Pinpoint the cell where the given text exists, returning its [x, y] midpoint coordinate. 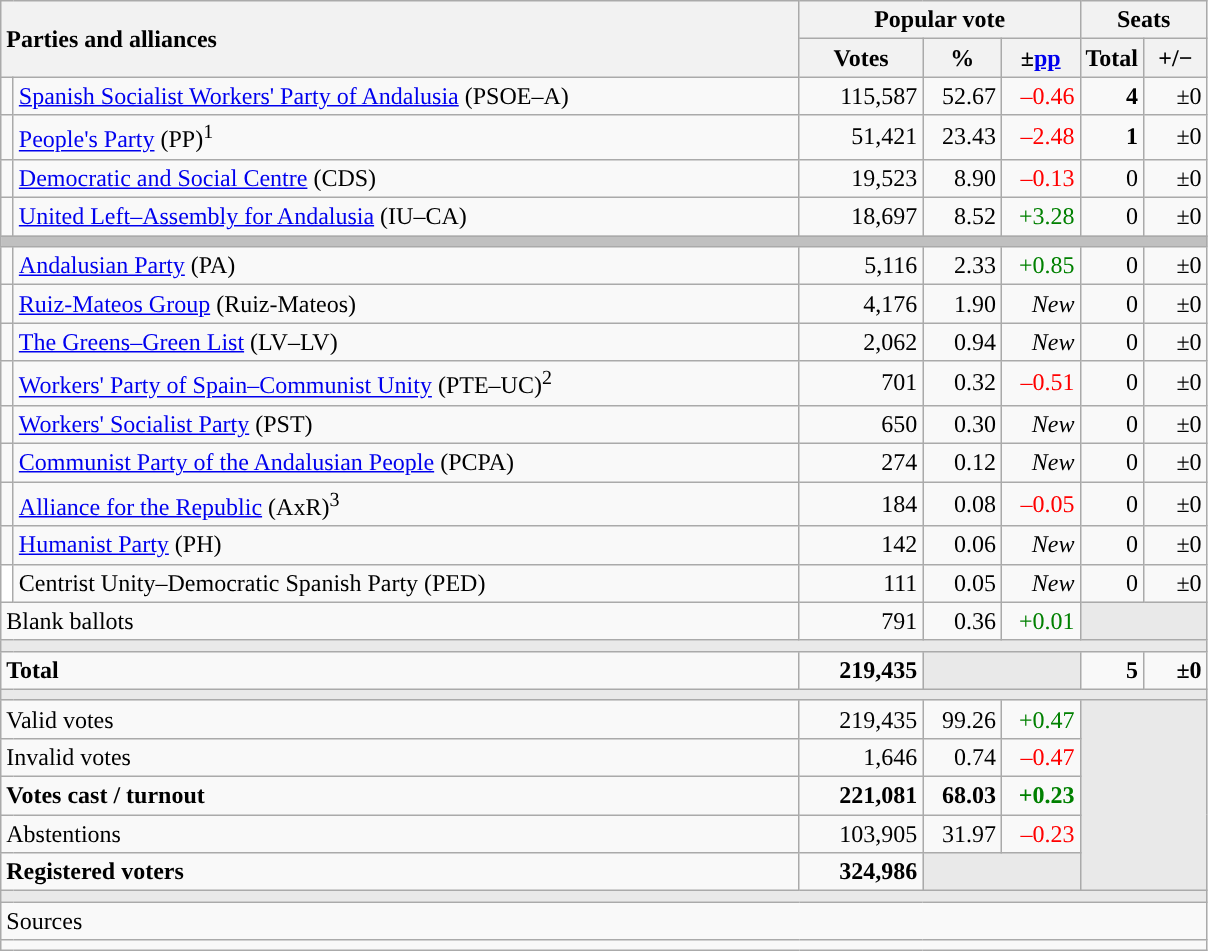
% [962, 58]
650 [861, 424]
1,646 [861, 758]
5,116 [861, 266]
0.05 [962, 583]
Registered voters [400, 872]
184 [861, 504]
115,587 [861, 96]
Votes cast / turnout [400, 796]
Spanish Socialist Workers' Party of Andalusia (PSOE–A) [406, 96]
Workers' Party of Spain–Communist Unity (PTE–UC)2 [406, 384]
8.52 [962, 217]
Parties and alliances [400, 39]
Humanist Party (PH) [406, 545]
Centrist Unity–Democratic Spanish Party (PED) [406, 583]
United Left–Assembly for Andalusia (IU–CA) [406, 217]
Invalid votes [400, 758]
0.94 [962, 342]
Popular vote [940, 20]
111 [861, 583]
0.74 [962, 758]
0.30 [962, 424]
Valid votes [400, 719]
+3.28 [1040, 217]
–0.23 [1040, 834]
4,176 [861, 304]
221,081 [861, 796]
2,062 [861, 342]
People's Party (PP)1 [406, 138]
–0.51 [1040, 384]
Workers' Socialist Party (PST) [406, 424]
Alliance for the Republic (AxR)3 [406, 504]
+/− [1176, 58]
274 [861, 462]
701 [861, 384]
+0.01 [1040, 621]
Ruiz-Mateos Group (Ruiz-Mateos) [406, 304]
8.90 [962, 178]
–0.47 [1040, 758]
+0.85 [1040, 266]
52.67 [962, 96]
4 [1112, 96]
0.32 [962, 384]
Communist Party of the Andalusian People (PCPA) [406, 462]
Votes [861, 58]
Seats [1144, 20]
0.12 [962, 462]
0.06 [962, 545]
68.03 [962, 796]
2.33 [962, 266]
Blank ballots [400, 621]
The Greens–Green List (LV–LV) [406, 342]
1.90 [962, 304]
791 [861, 621]
5 [1112, 670]
18,697 [861, 217]
–2.48 [1040, 138]
Democratic and Social Centre (CDS) [406, 178]
0.36 [962, 621]
+0.47 [1040, 719]
Sources [604, 921]
31.97 [962, 834]
–0.46 [1040, 96]
324,986 [861, 872]
+0.23 [1040, 796]
103,905 [861, 834]
1 [1112, 138]
99.26 [962, 719]
0.08 [962, 504]
±pp [1040, 58]
142 [861, 545]
–0.13 [1040, 178]
51,421 [861, 138]
23.43 [962, 138]
Abstentions [400, 834]
19,523 [861, 178]
Andalusian Party (PA) [406, 266]
–0.05 [1040, 504]
